Find where the given text appears and provide that cell's center as (X, Y) coordinate. 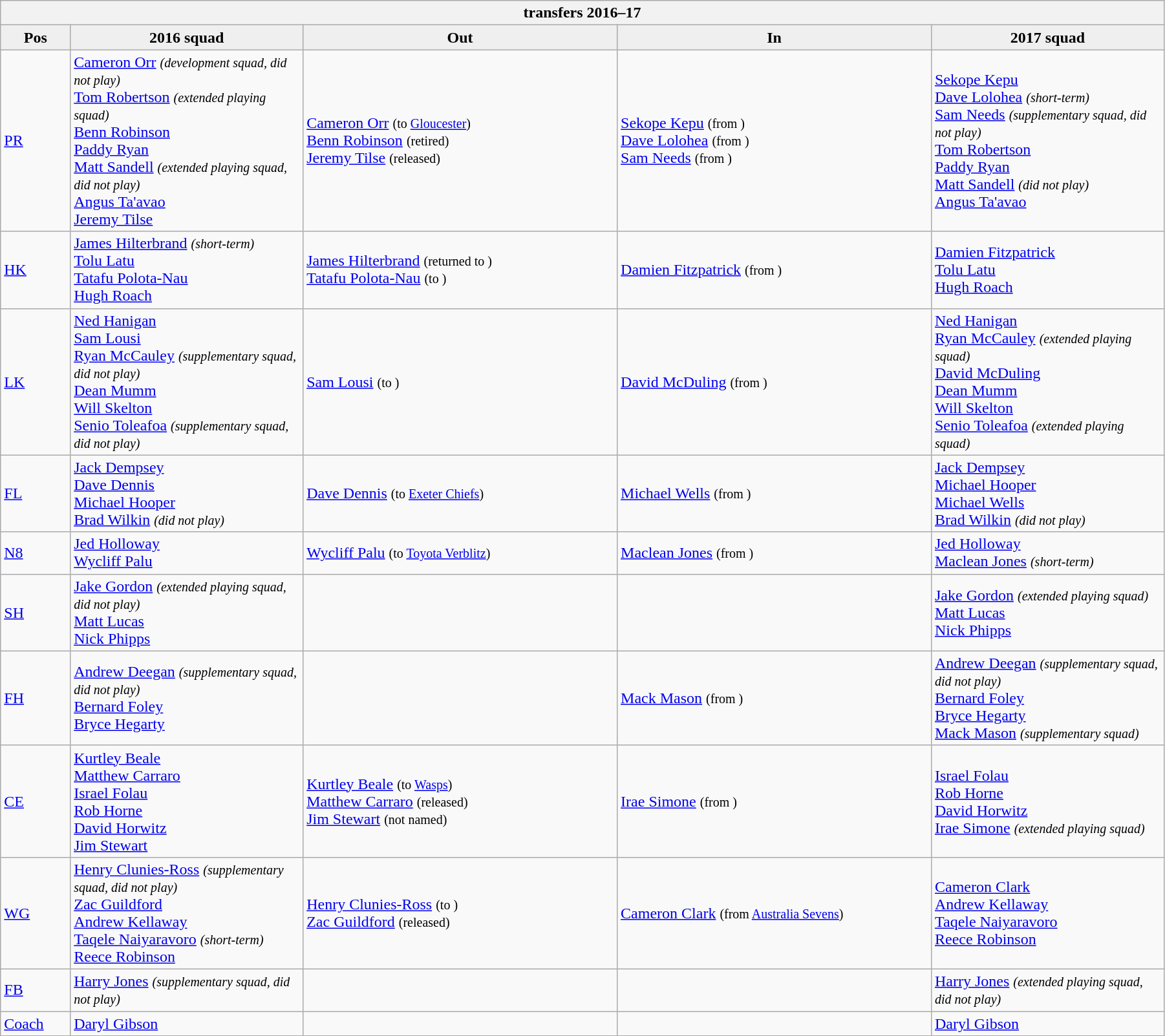
Out (460, 37)
Andrew Deegan (supplementary squad, did not play) Bernard Foley Bryce Hegarty Mack Mason (supplementary squad) (1047, 698)
transfers 2016–17 (582, 13)
LK (36, 381)
Harry Jones (extended playing squad, did not play) (1047, 990)
2017 squad (1047, 37)
2016 squad (187, 37)
PR (36, 141)
Coach (36, 1023)
Wycliff Palu (to Toyota Verblitz) (460, 553)
Jed Holloway Maclean Jones (short-term) (1047, 553)
CE (36, 801)
Jack Dempsey Dave Dennis Michael Hooper Brad Wilkin (did not play) (187, 494)
Damien Fitzpatrick (from ) (775, 270)
Jake Gordon (extended playing squad) Matt Lucas Nick Phipps (1047, 613)
Dave Dennis (to Exeter Chiefs) (460, 494)
Ned Hanigan Sam Lousi Ryan McCauley (supplementary squad, did not play) Dean Mumm Will Skelton Senio Toleafoa (supplementary squad, did not play) (187, 381)
Cameron Clark Andrew Kellaway Taqele Naiyaravoro Reece Robinson (1047, 913)
James Hilterbrand (short-term) Tolu Latu Tatafu Polota-Nau Hugh Roach (187, 270)
Henry Clunies-Ross (supplementary squad, did not play) Zac Guildford Andrew Kellaway Taqele Naiyaravoro (short-term) Reece Robinson (187, 913)
Pos (36, 37)
Michael Wells (from ) (775, 494)
In (775, 37)
Mack Mason (from ) (775, 698)
N8 (36, 553)
Kurtley Beale (to Wasps) Matthew Carraro (released) Jim Stewart (not named) (460, 801)
James Hilterbrand (returned to ) Tatafu Polota-Nau (to ) (460, 270)
FL (36, 494)
Sam Lousi (to ) (460, 381)
Harry Jones (supplementary squad, did not play) (187, 990)
Jake Gordon (extended playing squad, did not play) Matt Lucas Nick Phipps (187, 613)
Henry Clunies-Ross (to ) Zac Guildford (released) (460, 913)
Maclean Jones (from ) (775, 553)
Jack Dempsey Michael Hooper Michael Wells Brad Wilkin (did not play) (1047, 494)
FH (36, 698)
Andrew Deegan (supplementary squad, did not play) Bernard Foley Bryce Hegarty (187, 698)
Irae Simone (from ) (775, 801)
HK (36, 270)
David McDuling (from ) (775, 381)
Ned Hanigan Ryan McCauley (extended playing squad) David McDuling Dean Mumm Will Skelton Senio Toleafoa (extended playing squad) (1047, 381)
WG (36, 913)
FB (36, 990)
Cameron Orr (to Gloucester) Benn Robinson (retired) Jeremy Tilse (released) (460, 141)
SH (36, 613)
Damien Fitzpatrick Tolu Latu Hugh Roach (1047, 270)
Cameron Clark (from Australia Sevens) (775, 913)
Jed Holloway Wycliff Palu (187, 553)
Sekope Kepu (from ) Dave Lolohea (from ) Sam Needs (from ) (775, 141)
Kurtley Beale Matthew Carraro Israel Folau Rob Horne David Horwitz Jim Stewart (187, 801)
Israel Folau Rob Horne David Horwitz Irae Simone (extended playing squad) (1047, 801)
